Return the [x, y] coordinate for the center point of the cell that contains the specified text.  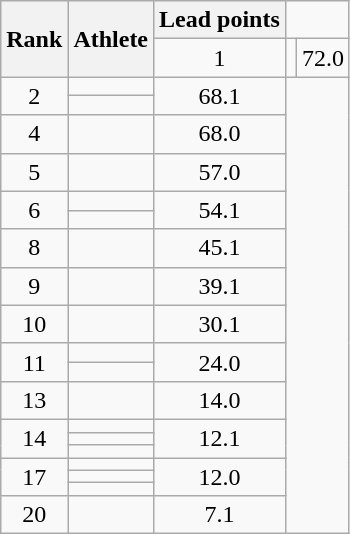
6 [34, 210]
57.0 [220, 172]
20 [34, 515]
2 [34, 96]
Rank [34, 39]
45.1 [220, 248]
14 [34, 438]
12.0 [220, 477]
68.0 [220, 134]
9 [34, 286]
68.1 [220, 96]
4 [34, 134]
11 [34, 362]
7.1 [220, 515]
24.0 [220, 362]
30.1 [220, 324]
8 [34, 248]
13 [34, 400]
Athlete [111, 39]
Lead points [220, 20]
12.1 [220, 438]
39.1 [220, 286]
10 [34, 324]
14.0 [220, 400]
54.1 [220, 210]
72.0 [322, 58]
1 [220, 58]
5 [34, 172]
17 [34, 477]
